For the text-containing cell, return its midpoint in [x, y] coordinate format. 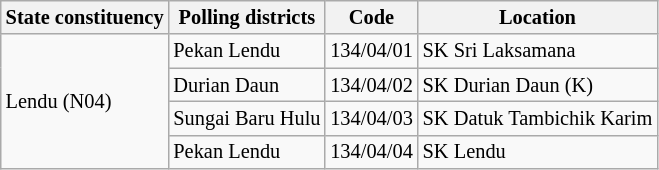
SK Durian Daun (K) [538, 85]
State constituency [85, 17]
Location [538, 17]
SK Lendu [538, 152]
Code [371, 17]
134/04/03 [371, 118]
Sungai Baru Hulu [246, 118]
Lendu (N04) [85, 102]
134/04/02 [371, 85]
Polling districts [246, 17]
134/04/01 [371, 51]
Durian Daun [246, 85]
134/04/04 [371, 152]
SK Datuk Tambichik Karim [538, 118]
SK Sri Laksamana [538, 51]
